For the text-containing cell, return its midpoint in (X, Y) coordinate format. 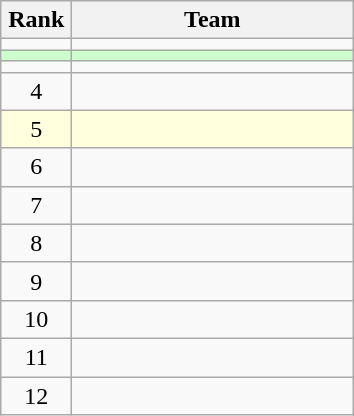
10 (36, 319)
Team (212, 20)
4 (36, 91)
9 (36, 281)
6 (36, 167)
5 (36, 129)
12 (36, 395)
8 (36, 243)
7 (36, 205)
Rank (36, 20)
11 (36, 357)
